Locate the cell with the specified text and output its [x, y] center coordinate. 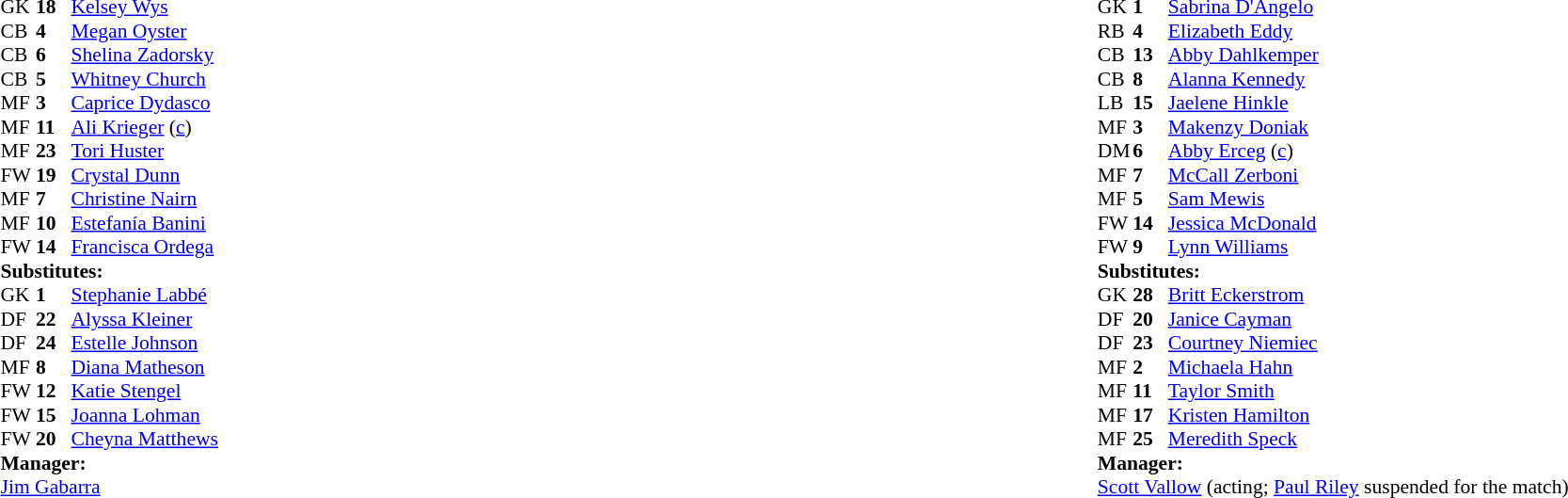
28 [1150, 295]
Diana Matheson [145, 367]
Joanna Lohman [145, 415]
25 [1150, 440]
1 [54, 295]
Cheyna Matthews [145, 440]
9 [1150, 248]
Caprice Dydasco [145, 103]
Christine Nairn [145, 199]
Crystal Dunn [145, 175]
Katie Stengel [145, 391]
Tori Huster [145, 152]
DM [1116, 152]
Stephanie Labbé [145, 295]
17 [1150, 415]
13 [1150, 56]
10 [54, 223]
RB [1116, 31]
12 [54, 391]
Estelle Johnson [145, 344]
Substitutes: [109, 271]
Alyssa Kleiner [145, 319]
LB [1116, 103]
Megan Oyster [145, 31]
2 [1150, 367]
Ali Krieger (c) [145, 127]
Manager: [109, 463]
19 [54, 175]
Whitney Church [145, 79]
22 [54, 319]
Estefanía Banini [145, 223]
24 [54, 344]
Francisca Ordega [145, 248]
Shelina Zadorsky [145, 56]
